Scan for the cell matching the given text and deliver its [x, y] coordinate at center. 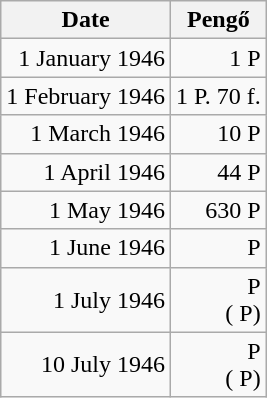
1 P [218, 58]
10 P [218, 134]
1 April 1946 [86, 172]
10 July 1946 [86, 364]
44 P [218, 172]
Date [86, 20]
1 January 1946 [86, 58]
1 June 1946 [86, 248]
1 May 1946 [86, 210]
Pengő [218, 20]
P [218, 248]
1 March 1946 [86, 134]
630 P [218, 210]
1 P. 70 f. [218, 96]
1 July 1946 [86, 300]
1 February 1946 [86, 96]
